Find where the given text appears and provide that cell's center as (x, y) coordinate. 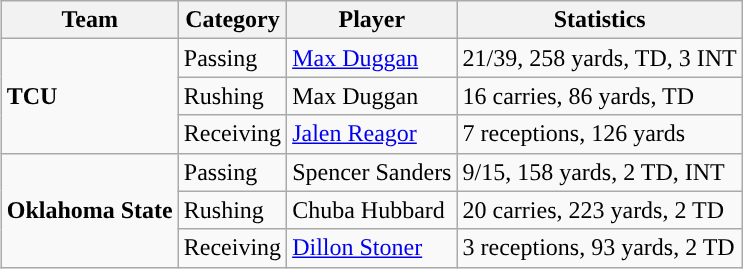
Chuba Hubbard (372, 210)
TCU (90, 96)
3 receptions, 93 yards, 2 TD (600, 248)
Team (90, 20)
Jalen Reagor (372, 134)
21/39, 258 yards, TD, 3 INT (600, 58)
Category (232, 20)
20 carries, 223 yards, 2 TD (600, 210)
9/15, 158 yards, 2 TD, INT (600, 172)
7 receptions, 126 yards (600, 134)
Dillon Stoner (372, 248)
Player (372, 20)
Statistics (600, 20)
16 carries, 86 yards, TD (600, 96)
Spencer Sanders (372, 172)
Oklahoma State (90, 210)
